Return the [x, y] coordinate for the center point of the cell that contains the specified text.  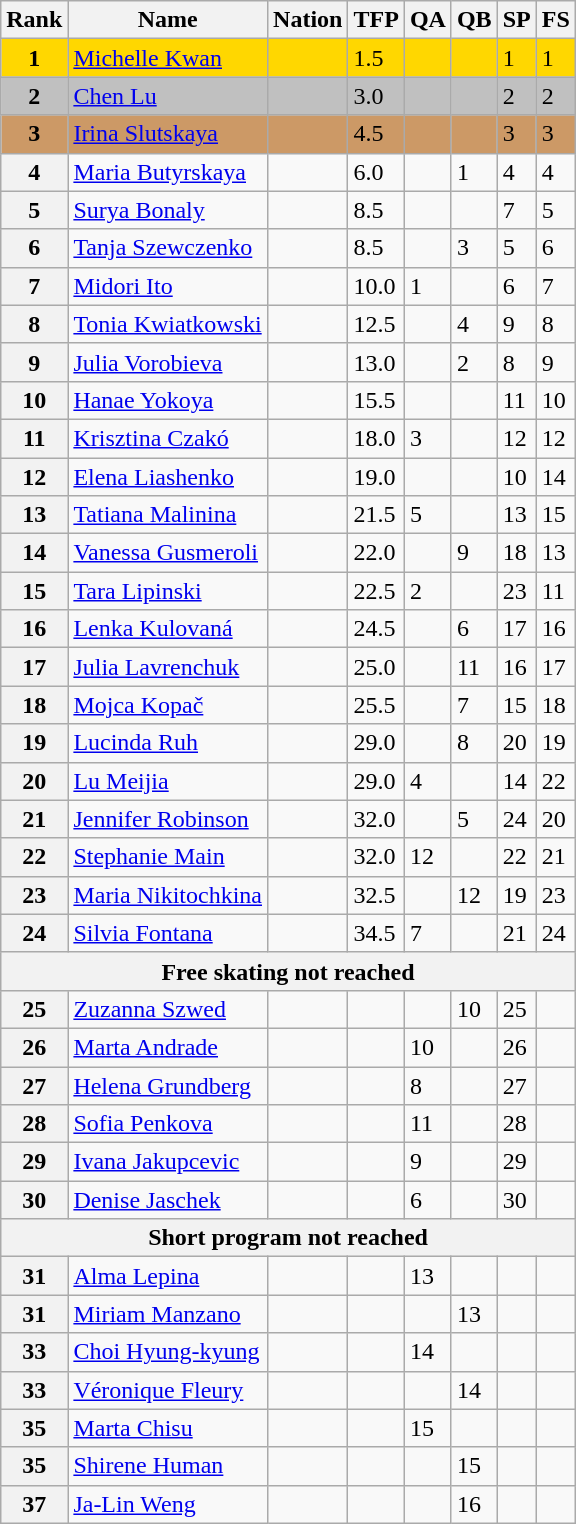
Name [168, 20]
19.0 [376, 477]
FS [556, 20]
Irina Slutskaya [168, 134]
Hanae Yokoya [168, 400]
34.5 [376, 933]
22.0 [376, 553]
Michelle Kwan [168, 58]
3.0 [376, 96]
Marta Andrade [168, 1047]
Sofia Penkova [168, 1124]
Alma Lepina [168, 1276]
Ivana Jakupcevic [168, 1162]
13.0 [376, 362]
Stephanie Main [168, 857]
Vanessa Gusmeroli [168, 553]
15.5 [376, 400]
10.0 [376, 286]
6.0 [376, 172]
SP [516, 20]
Lu Meijia [168, 781]
Maria Butyrskaya [168, 172]
Tanja Szewczenko [168, 248]
Choi Hyung-kyung [168, 1352]
Nation [308, 20]
Julia Lavrenchuk [168, 667]
Marta Chisu [168, 1428]
1.5 [376, 58]
TFP [376, 20]
Elena Liashenko [168, 477]
Lenka Kulovaná [168, 629]
Midori Ito [168, 286]
24.5 [376, 629]
25.0 [376, 667]
32.5 [376, 895]
12.5 [376, 324]
37 [34, 1504]
Chen Lu [168, 96]
21.5 [376, 515]
22.5 [376, 591]
Ja-Lin Weng [168, 1504]
Tonia Kwiatkowski [168, 324]
25.5 [376, 705]
Jennifer Robinson [168, 819]
Tatiana Malinina [168, 515]
QB [474, 20]
QA [428, 20]
Helena Grundberg [168, 1085]
Tara Lipinski [168, 591]
18.0 [376, 438]
Miriam Manzano [168, 1314]
4.5 [376, 134]
Rank [34, 20]
Zuzanna Szwed [168, 1009]
Krisztina Czakó [168, 438]
Shirene Human [168, 1466]
Julia Vorobieva [168, 362]
Surya Bonaly [168, 210]
Free skating not reached [288, 971]
Lucinda Ruh [168, 743]
Silvia Fontana [168, 933]
Véronique Fleury [168, 1390]
Maria Nikitochkina [168, 895]
Denise Jaschek [168, 1200]
Short program not reached [288, 1238]
Mojca Kopač [168, 705]
